Capture the cell that displays the provided text and extract its (x, y) central coordinate. 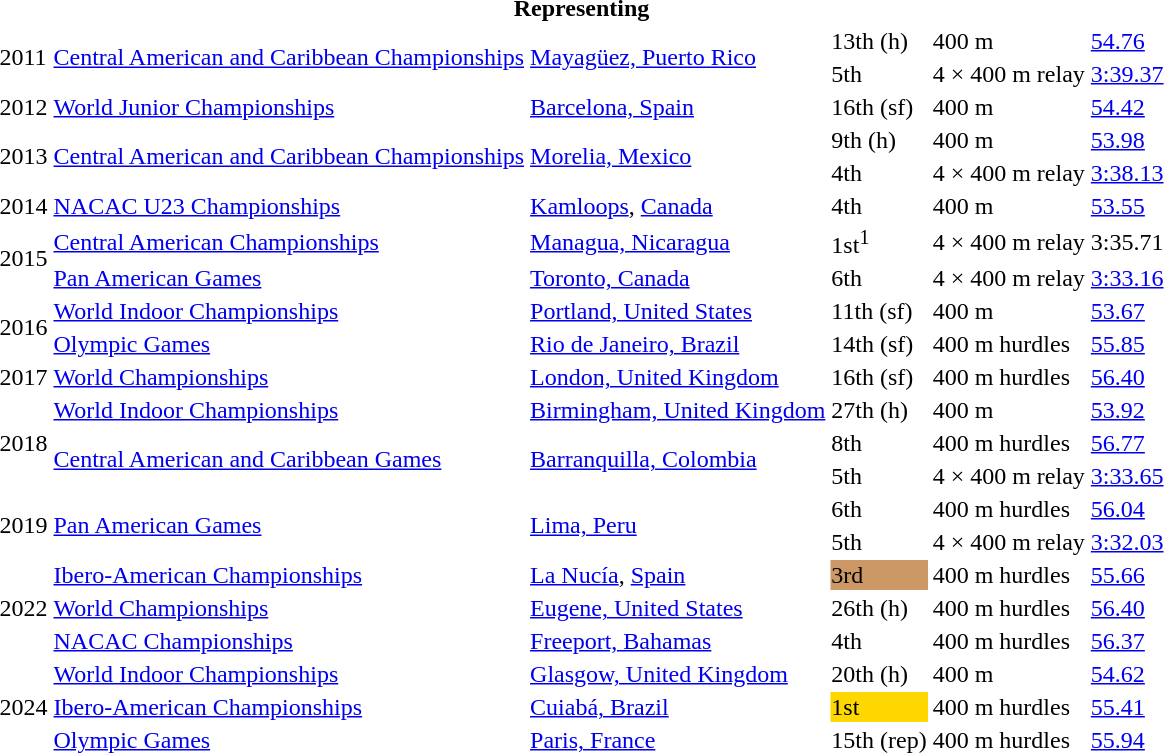
La Nucía, Spain (678, 575)
NACAC U23 Championships (289, 206)
Freeport, Bahamas (678, 641)
Cuiabá, Brazil (678, 707)
Rio de Janeiro, Brazil (678, 344)
London, United Kingdom (678, 377)
Toronto, Canada (678, 278)
Eugene, United States (678, 608)
Glasgow, United Kingdom (678, 674)
1st (879, 707)
1st1 (879, 242)
27th (h) (879, 410)
26th (h) (879, 608)
Managua, Nicaragua (678, 242)
3rd (879, 575)
14th (sf) (879, 344)
Central American and Caribbean Games (289, 460)
11th (sf) (879, 311)
NACAC Championships (289, 641)
Kamloops, Canada (678, 206)
Morelia, Mexico (678, 156)
Barcelona, Spain (678, 107)
Central American Championships (289, 242)
9th (h) (879, 140)
13th (h) (879, 41)
8th (879, 443)
20th (h) (879, 674)
Lima, Peru (678, 526)
Barranquilla, Colombia (678, 460)
Mayagüez, Puerto Rico (678, 58)
Portland, United States (678, 311)
Olympic Games (289, 344)
World Junior Championships (289, 107)
Birmingham, United Kingdom (678, 410)
